Provide the (x, y) coordinate of the cell's center where the given text is located.  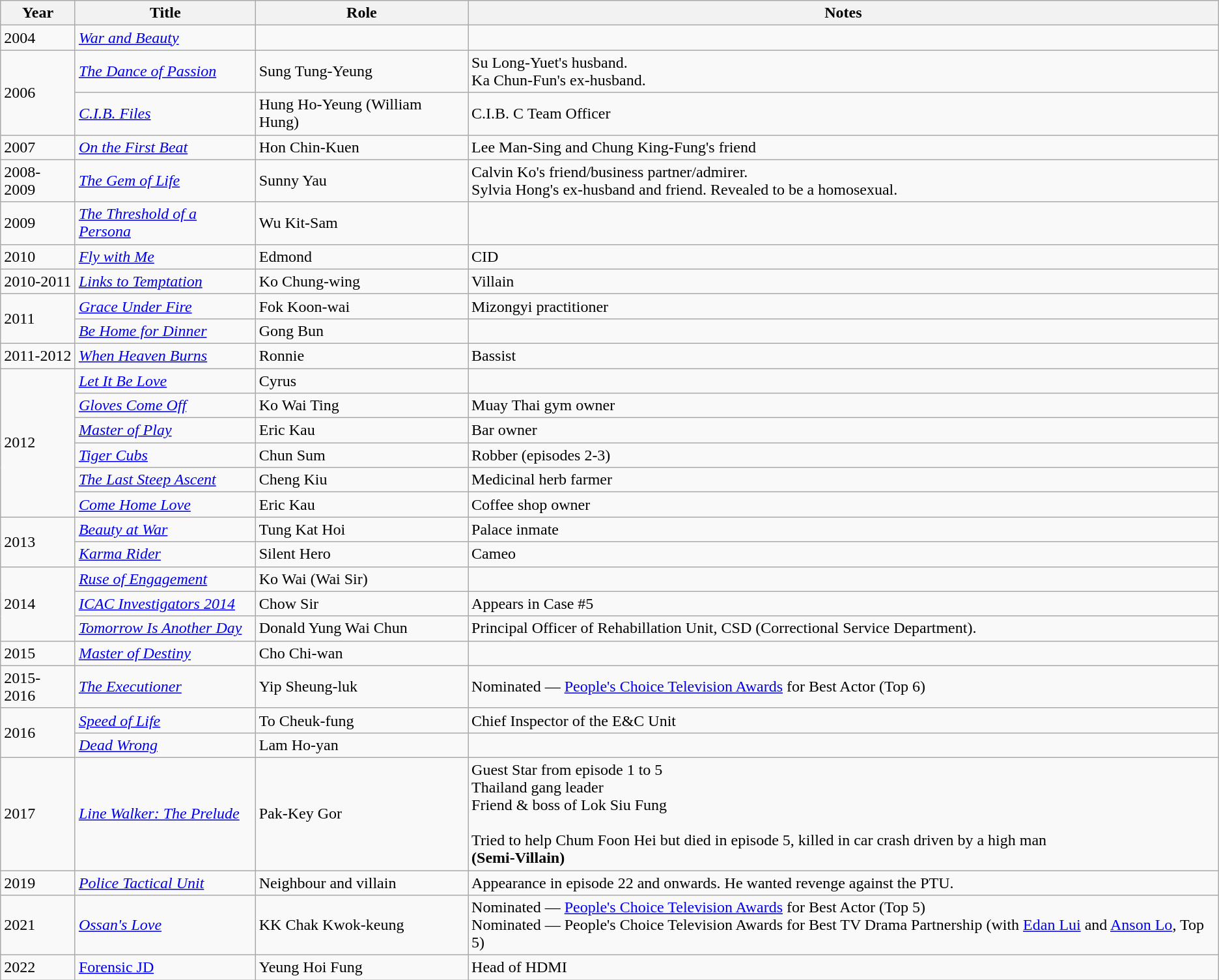
Notes (844, 13)
Beauty at War (165, 529)
Principal Officer of Rehabillation Unit, CSD (Correctional Service Department). (844, 628)
Sunny Yau (361, 181)
Sung Tung-Yeung (361, 72)
Tung Kat Hoi (361, 529)
C.I.B. C Team Officer (844, 113)
Cheng Kiu (361, 480)
Mizongyi practitioner (844, 306)
Speed of Life (165, 720)
2011-2012 (38, 356)
C.I.B. Files (165, 113)
The Executioner (165, 686)
Chief Inspector of the E&C Unit (844, 720)
2010-2011 (38, 281)
When Heaven Burns (165, 356)
Villain (844, 281)
Yeung Hoi Fung (361, 968)
The Dance of Passion (165, 72)
Nominated — People's Choice Television Awards for Best Actor (Top 6) (844, 686)
Lee Man-Sing and Chung King-Fung's friend (844, 147)
Master of Destiny (165, 653)
To Cheuk-fung (361, 720)
Robber (episodes 2-3) (844, 455)
Yip Sheung-luk (361, 686)
Muay Thai gym owner (844, 406)
Fly with Me (165, 257)
2011 (38, 318)
Ronnie (361, 356)
The Gem of Life (165, 181)
Silent Hero (361, 554)
CID (844, 257)
2017 (38, 814)
Cyrus (361, 381)
Pak-Key Gor (361, 814)
Forensic JD (165, 968)
Tiger Cubs (165, 455)
Calvin Ko's friend/business partner/admirer.Sylvia Hong's ex-husband and friend. Revealed to be a homosexual. (844, 181)
2008-2009 (38, 181)
Police Tactical Unit (165, 882)
Tomorrow Is Another Day (165, 628)
Grace Under Fire (165, 306)
Fok Koon-wai (361, 306)
Appearance in episode 22 and onwards. He wanted revenge against the PTU. (844, 882)
Gloves Come Off (165, 406)
Head of HDMI (844, 968)
2010 (38, 257)
Master of Play (165, 430)
2004 (38, 38)
On the First Beat (165, 147)
2016 (38, 733)
2012 (38, 443)
KK Chak Kwok-keung (361, 925)
2007 (38, 147)
Bar owner (844, 430)
2013 (38, 542)
Line Walker: The Prelude (165, 814)
Title (165, 13)
Medicinal herb farmer (844, 480)
2019 (38, 882)
Dead Wrong (165, 745)
Ko Wai Ting (361, 406)
War and Beauty (165, 38)
Hung Ho-Yeung (William Hung) (361, 113)
Ko Chung-wing (361, 281)
Ruse of Engagement (165, 579)
Appears in Case #5 (844, 604)
Chun Sum (361, 455)
2015 (38, 653)
ICAC Investigators 2014 (165, 604)
Come Home Love (165, 505)
2009 (38, 223)
The Threshold of a Persona (165, 223)
Chow Sir (361, 604)
The Last Steep Ascent (165, 480)
Let It Be Love (165, 381)
Gong Bun (361, 331)
Hon Chin-Kuen (361, 147)
Lam Ho-yan (361, 745)
2015-2016 (38, 686)
Edmond (361, 257)
2021 (38, 925)
Neighbour and villain (361, 882)
Bassist (844, 356)
Karma Rider (165, 554)
Coffee shop owner (844, 505)
Links to Temptation (165, 281)
Palace inmate (844, 529)
Ossan's Love (165, 925)
2006 (38, 92)
Su Long-Yuet's husband.Ka Chun-Fun's ex-husband. (844, 72)
2014 (38, 604)
Wu Kit-Sam (361, 223)
Donald Yung Wai Chun (361, 628)
Cho Chi-wan (361, 653)
Be Home for Dinner (165, 331)
2022 (38, 968)
Role (361, 13)
Year (38, 13)
Ko Wai (Wai Sir) (361, 579)
Cameo (844, 554)
